Search for the cell housing the specified text and yield its [x, y] center coordinate. 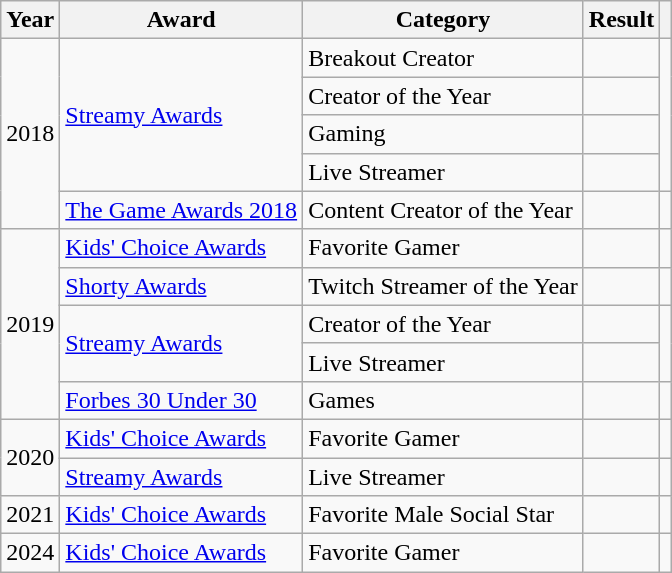
Breakout Creator [444, 58]
Content Creator of the Year [444, 210]
2021 [30, 515]
2024 [30, 553]
The Game Awards 2018 [182, 210]
2020 [30, 457]
Award [182, 20]
Result [621, 20]
2018 [30, 134]
Forbes 30 Under 30 [182, 400]
Twitch Streamer of the Year [444, 286]
Favorite Male Social Star [444, 515]
Category [444, 20]
Year [30, 20]
2019 [30, 324]
Gaming [444, 134]
Games [444, 400]
Shorty Awards [182, 286]
